Locate the cell with the specified text and output its [x, y] center coordinate. 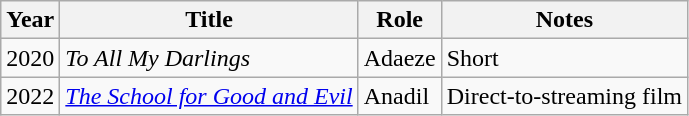
Anadil [400, 96]
To All My Darlings [209, 58]
Role [400, 20]
Notes [564, 20]
Year [30, 20]
Adaeze [400, 58]
Short [564, 58]
The School for Good and Evil [209, 96]
2020 [30, 58]
Direct-to-streaming film [564, 96]
Title [209, 20]
2022 [30, 96]
